Locate the cell with the specified text and output its [x, y] center coordinate. 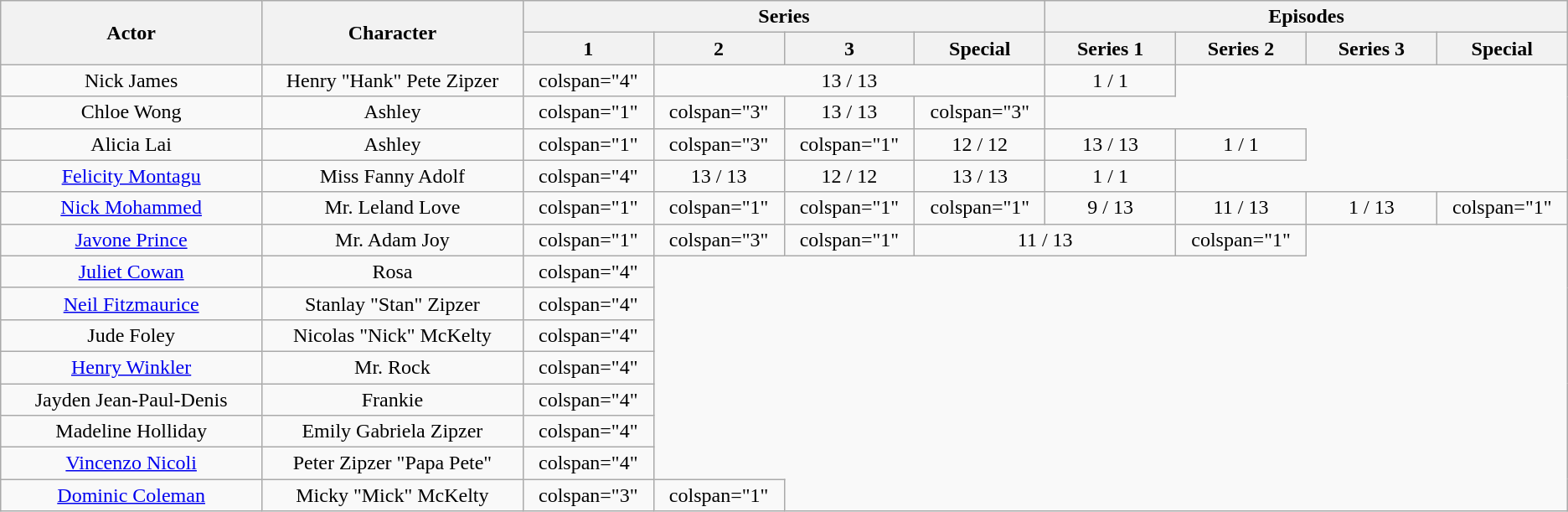
Series [784, 17]
Emily Gabriela Zipzer [393, 432]
Juliet Cowan [132, 272]
Felicity Montagu [132, 176]
Series 1 [1111, 49]
Nick James [132, 80]
Neil Fitzmaurice [132, 303]
Episodes [1307, 17]
Mr. Leland Love [393, 208]
Jayden Jean-Paul-Denis [132, 400]
Frankie [393, 400]
1 [588, 49]
Series 2 [1241, 49]
Javone Prince [132, 240]
Henry "Hank" Pete Zipzer [393, 80]
Alicia Lai [132, 144]
Peter Zipzer "Papa Pete" [393, 463]
3 [849, 49]
Chloe Wong [132, 112]
Actor [132, 33]
Rosa [393, 272]
2 [719, 49]
Nicolas "Nick" McKelty [393, 335]
1 / 13 [1371, 208]
Miss Fanny Adolf [393, 176]
Jude Foley [132, 335]
Madeline Holliday [132, 432]
Henry Winkler [132, 367]
Micky "Mick" McKelty [393, 495]
Character [393, 33]
Nick Mohammed [132, 208]
Series 3 [1371, 49]
Mr. Adam Joy [393, 240]
9 / 13 [1111, 208]
Stanlay "Stan" Zipzer [393, 303]
Dominic Coleman [132, 495]
Vincenzo Nicoli [132, 463]
Mr. Rock [393, 367]
